Return [X, Y] of the center of cell containing provided text 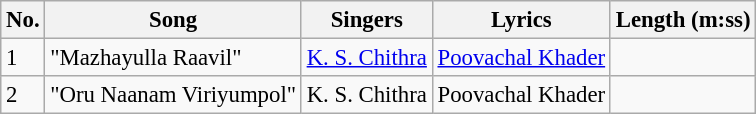
"Oru Naanam Viriyumpol" [173, 95]
"Mazhayulla Raavil" [173, 58]
Lyrics [521, 20]
2 [23, 95]
No. [23, 20]
1 [23, 58]
Song [173, 20]
Singers [366, 20]
Length (m:ss) [682, 20]
